Find where the given text appears and provide that cell's center as [X, Y] coordinate. 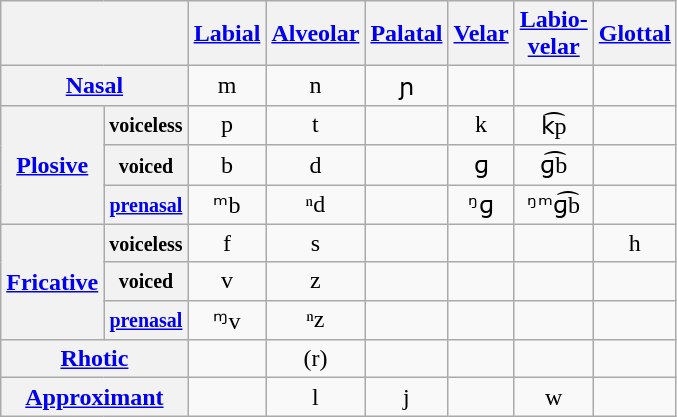
p [227, 125]
ᵑɡ [481, 204]
z [316, 281]
ᶬv [227, 320]
k [481, 125]
j [406, 397]
k͡p [554, 125]
ⁿz [316, 320]
ɡ [481, 165]
Palatal [406, 34]
Rhotic [94, 359]
s [316, 243]
(r) [316, 359]
Nasal [94, 86]
ɡ͡b [554, 165]
Labial [227, 34]
Alveolar [316, 34]
v [227, 281]
ɲ [406, 86]
f [227, 243]
n [316, 86]
m [227, 86]
t [316, 125]
h [634, 243]
ᵑᵐɡ͡b [554, 204]
Labio-velar [554, 34]
Glottal [634, 34]
ᵐb [227, 204]
Fricative [52, 282]
d [316, 165]
b [227, 165]
Approximant [94, 397]
ⁿd [316, 204]
Plosive [52, 164]
Velar [481, 34]
w [554, 397]
l [316, 397]
